Output the (x, y) coordinate of the center of the cell containing the given text.  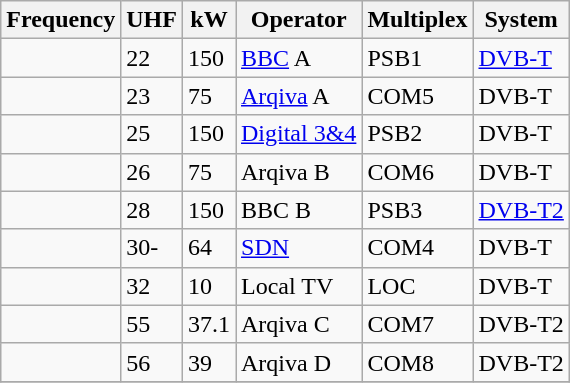
37.1 (208, 324)
BBC B (299, 210)
Digital 3&4 (299, 134)
BBC A (299, 58)
26 (152, 172)
23 (152, 96)
32 (152, 286)
PSB2 (418, 134)
kW (208, 20)
System (521, 20)
Frequency (61, 20)
PSB1 (418, 58)
SDN (299, 248)
55 (152, 324)
Arqiva C (299, 324)
COM5 (418, 96)
PSB3 (418, 210)
COM7 (418, 324)
COM4 (418, 248)
25 (152, 134)
22 (152, 58)
Arqiva B (299, 172)
64 (208, 248)
LOC (418, 286)
COM6 (418, 172)
39 (208, 362)
Multiplex (418, 20)
28 (152, 210)
COM8 (418, 362)
10 (208, 286)
Arqiva A (299, 96)
56 (152, 362)
30- (152, 248)
Local TV (299, 286)
Operator (299, 20)
UHF (152, 20)
Arqiva D (299, 362)
